Provide the (X, Y) coordinate of the cell's center where the given text is located.  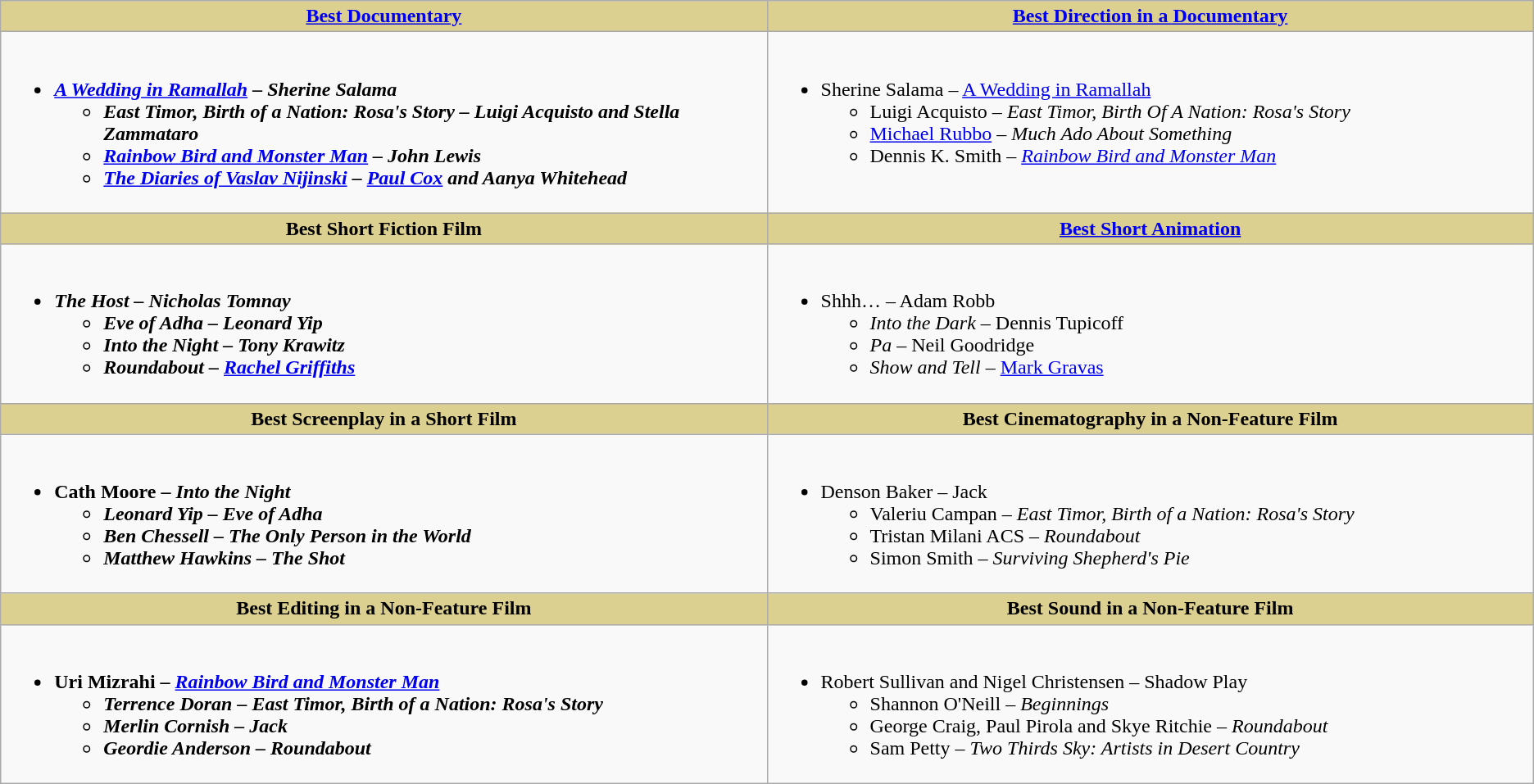
Best Short Animation (1150, 229)
Best Sound in a Non-Feature Film (1150, 609)
Shhh… – Adam RobbInto the Dark – Dennis TupicoffPa – Neil GoodridgeShow and Tell – Mark Gravas (1150, 324)
Best Editing in a Non-Feature Film (383, 609)
Cath Moore – Into the NightLeonard Yip – Eve of AdhaBen Chessell – The Only Person in the WorldMatthew Hawkins – The Shot (383, 514)
Denson Baker – JackValeriu Campan – East Timor, Birth of a Nation: Rosa's StoryTristan Milani ACS – RoundaboutSimon Smith – Surviving Shepherd's Pie (1150, 514)
Best Cinematography in a Non-Feature Film (1150, 419)
Best Screenplay in a Short Film (383, 419)
Best Short Fiction Film (383, 229)
The Host – Nicholas TomnayEve of Adha – Leonard YipInto the Night – Tony KrawitzRoundabout – Rachel Griffiths (383, 324)
Best Direction in a Documentary (1150, 16)
Best Documentary (383, 16)
